Detect which cell encompasses the target text, then output its [x, y] center coordinate. 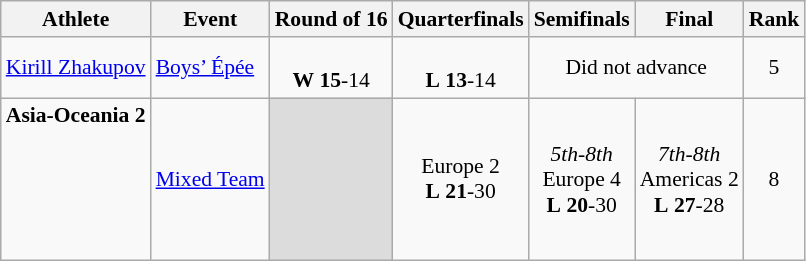
Semifinals [582, 19]
Round of 16 [332, 19]
5 [774, 68]
Boys’ Épée [210, 68]
L 13-14 [461, 68]
Did not advance [636, 68]
Mixed Team [210, 180]
Asia-Oceania 2 [76, 180]
5th-8thEurope 4 L 20-30 [582, 180]
Athlete [76, 19]
W 15-14 [332, 68]
8 [774, 180]
Event [210, 19]
Quarterfinals [461, 19]
Kirill Zhakupov [76, 68]
Final [690, 19]
7th-8thAmericas 2 L 27-28 [690, 180]
Europe 2 L 21-30 [461, 180]
Rank [774, 19]
